Identify which cell holds the provided text, then report its (x, y) central coordinate. 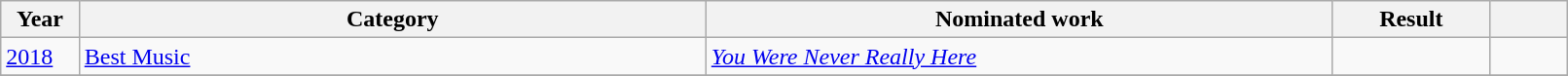
Category (392, 19)
Best Music (392, 57)
You Were Never Really Here (1019, 57)
2018 (40, 57)
Result (1411, 19)
Nominated work (1019, 19)
Year (40, 19)
